Search for the cell housing the specified text and yield its (X, Y) center coordinate. 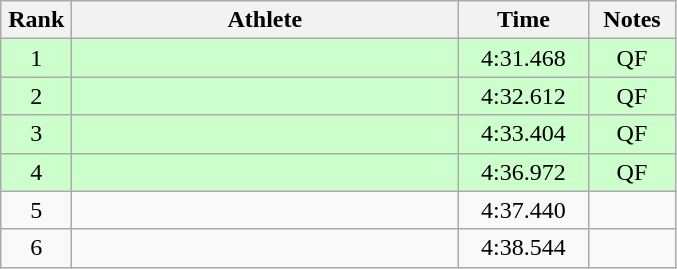
4:36.972 (524, 172)
3 (36, 134)
Rank (36, 20)
4 (36, 172)
1 (36, 58)
6 (36, 248)
4:32.612 (524, 96)
4:31.468 (524, 58)
5 (36, 210)
4:37.440 (524, 210)
Athlete (265, 20)
Notes (632, 20)
2 (36, 96)
4:38.544 (524, 248)
4:33.404 (524, 134)
Time (524, 20)
